Search for the cell housing the specified text and yield its [X, Y] center coordinate. 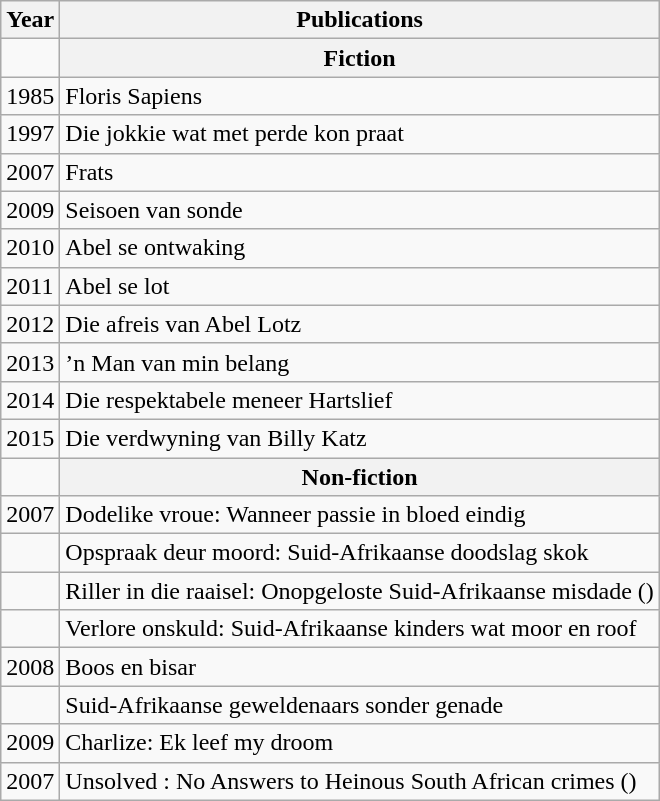
Die respektabele meneer Hartslief [360, 400]
Publications [360, 20]
2011 [30, 286]
Floris Sapiens [360, 96]
2013 [30, 362]
Frats [360, 172]
Die jokkie wat met perde kon praat [360, 134]
2012 [30, 324]
Die afreis van Abel Lotz [360, 324]
Fiction [360, 58]
Suid-Afrikaanse geweldenaars sonder genade [360, 705]
’n Man van min belang [360, 362]
2010 [30, 248]
Year [30, 20]
Die verdwyning van Billy Katz [360, 438]
Non-fiction [360, 477]
Unsolved : No Answers to Heinous South African crimes () [360, 781]
2014 [30, 400]
Boos en bisar [360, 667]
2008 [30, 667]
Riller in die raaisel: Onopgeloste Suid-Afrikaanse misdade () [360, 591]
Verlore onskuld: Suid-Afrikaanse kinders wat moor en roof [360, 629]
Seisoen van sonde [360, 210]
Abel se ontwaking [360, 248]
1985 [30, 96]
Dodelike vroue: Wanneer passie in bloed eindig [360, 515]
Abel se lot [360, 286]
Charlize: Ek leef my droom [360, 743]
2015 [30, 438]
1997 [30, 134]
Opspraak deur moord: Suid-Afrikaanse doodslag skok [360, 553]
